Pinpoint the cell where the given text exists, returning its (X, Y) midpoint coordinate. 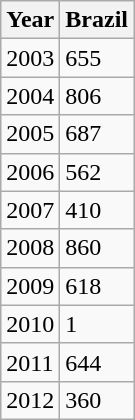
2010 (30, 324)
2012 (30, 400)
2008 (30, 248)
644 (97, 362)
Year (30, 20)
860 (97, 248)
687 (97, 134)
1 (97, 324)
562 (97, 172)
360 (97, 400)
618 (97, 286)
2009 (30, 286)
2006 (30, 172)
806 (97, 96)
2011 (30, 362)
2003 (30, 58)
2004 (30, 96)
Brazil (97, 20)
655 (97, 58)
2007 (30, 210)
410 (97, 210)
2005 (30, 134)
